For the text-containing cell, return its midpoint in (X, Y) coordinate format. 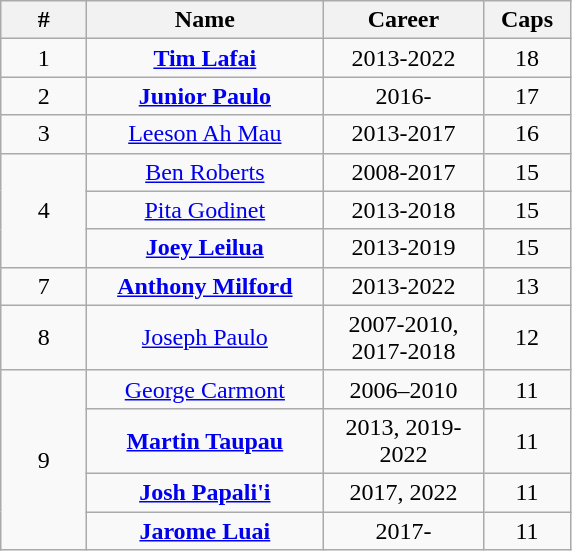
4 (44, 210)
Joseph Paulo (205, 338)
1 (44, 58)
Ben Roberts (205, 172)
2007-2010, 2017-2018 (404, 338)
Joey Leilua (205, 248)
2013-2018 (404, 210)
Martin Taupau (205, 440)
Jarome Luai (205, 531)
2008-2017 (404, 172)
Anthony Milford (205, 286)
Career (404, 20)
Name (205, 20)
2013-2017 (404, 134)
3 (44, 134)
Caps (527, 20)
2 (44, 96)
Pita Godinet (205, 210)
7 (44, 286)
8 (44, 338)
2017- (404, 531)
2017, 2022 (404, 492)
# (44, 20)
17 (527, 96)
George Carmont (205, 389)
18 (527, 58)
2006–2010 (404, 389)
Tim Lafai (205, 58)
12 (527, 338)
16 (527, 134)
2013-2019 (404, 248)
13 (527, 286)
2016- (404, 96)
9 (44, 460)
Josh Papali'i (205, 492)
Leeson Ah Mau (205, 134)
2013, 2019-2022 (404, 440)
Junior Paulo (205, 96)
